Provide the [X, Y] coordinate of the cell's center where the given text is located.  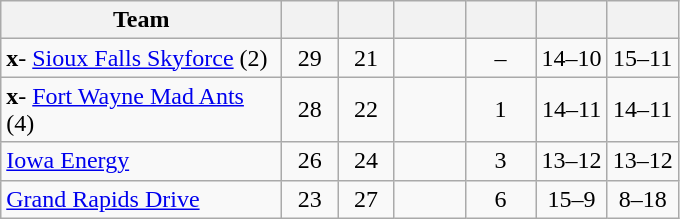
21 [366, 58]
29 [310, 58]
15–11 [642, 58]
x- Fort Wayne Mad Ants (4) [142, 110]
Iowa Energy [142, 161]
24 [366, 161]
22 [366, 110]
15–9 [572, 199]
Team [142, 20]
27 [366, 199]
– [500, 58]
Grand Rapids Drive [142, 199]
23 [310, 199]
28 [310, 110]
8–18 [642, 199]
x- Sioux Falls Skyforce (2) [142, 58]
3 [500, 161]
1 [500, 110]
26 [310, 161]
14–10 [572, 58]
6 [500, 199]
